Capture the cell that displays the provided text and extract its (X, Y) central coordinate. 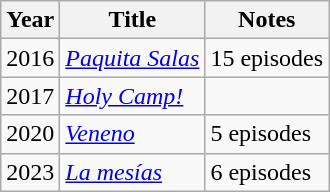
5 episodes (267, 134)
Veneno (132, 134)
La mesías (132, 172)
2023 (30, 172)
6 episodes (267, 172)
Year (30, 20)
2020 (30, 134)
2017 (30, 96)
Notes (267, 20)
Paquita Salas (132, 58)
Title (132, 20)
15 episodes (267, 58)
Holy Camp! (132, 96)
2016 (30, 58)
